Find where the given text appears and provide that cell's center as (x, y) coordinate. 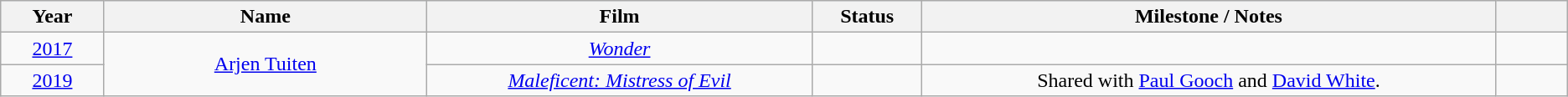
Status (868, 17)
2019 (52, 80)
Film (619, 17)
Maleficent: Mistress of Evil (619, 80)
Milestone / Notes (1210, 17)
Shared with Paul Gooch and David White. (1210, 80)
Wonder (619, 48)
2017 (52, 48)
Year (52, 17)
Arjen Tuiten (265, 64)
Name (265, 17)
